For the text-containing cell, return its midpoint in [x, y] coordinate format. 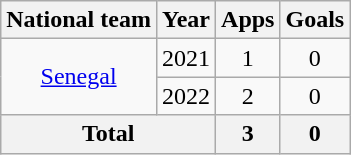
2 [248, 96]
2021 [186, 58]
Senegal [79, 77]
1 [248, 58]
National team [79, 20]
Year [186, 20]
Apps [248, 20]
Goals [315, 20]
3 [248, 134]
2022 [186, 96]
Total [108, 134]
